Determine the (x, y) coordinate at the center of the cell enclosing the given text.  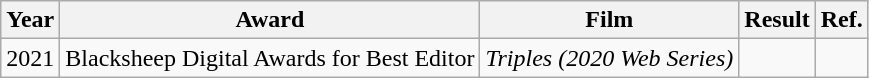
Blacksheep Digital Awards for Best Editor (270, 58)
Film (610, 20)
Award (270, 20)
Ref. (842, 20)
Result (777, 20)
2021 (30, 58)
Triples (2020 Web Series) (610, 58)
Year (30, 20)
